Provide the [X, Y] coordinate of the cell's center where the given text is located.  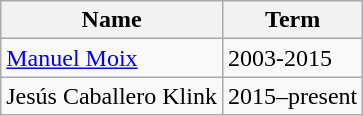
Term [292, 20]
Manuel Moix [112, 58]
2015–present [292, 96]
Name [112, 20]
Jesús Caballero Klink [112, 96]
2003-2015 [292, 58]
